Scan for the cell matching the given text and deliver its [x, y] coordinate at center. 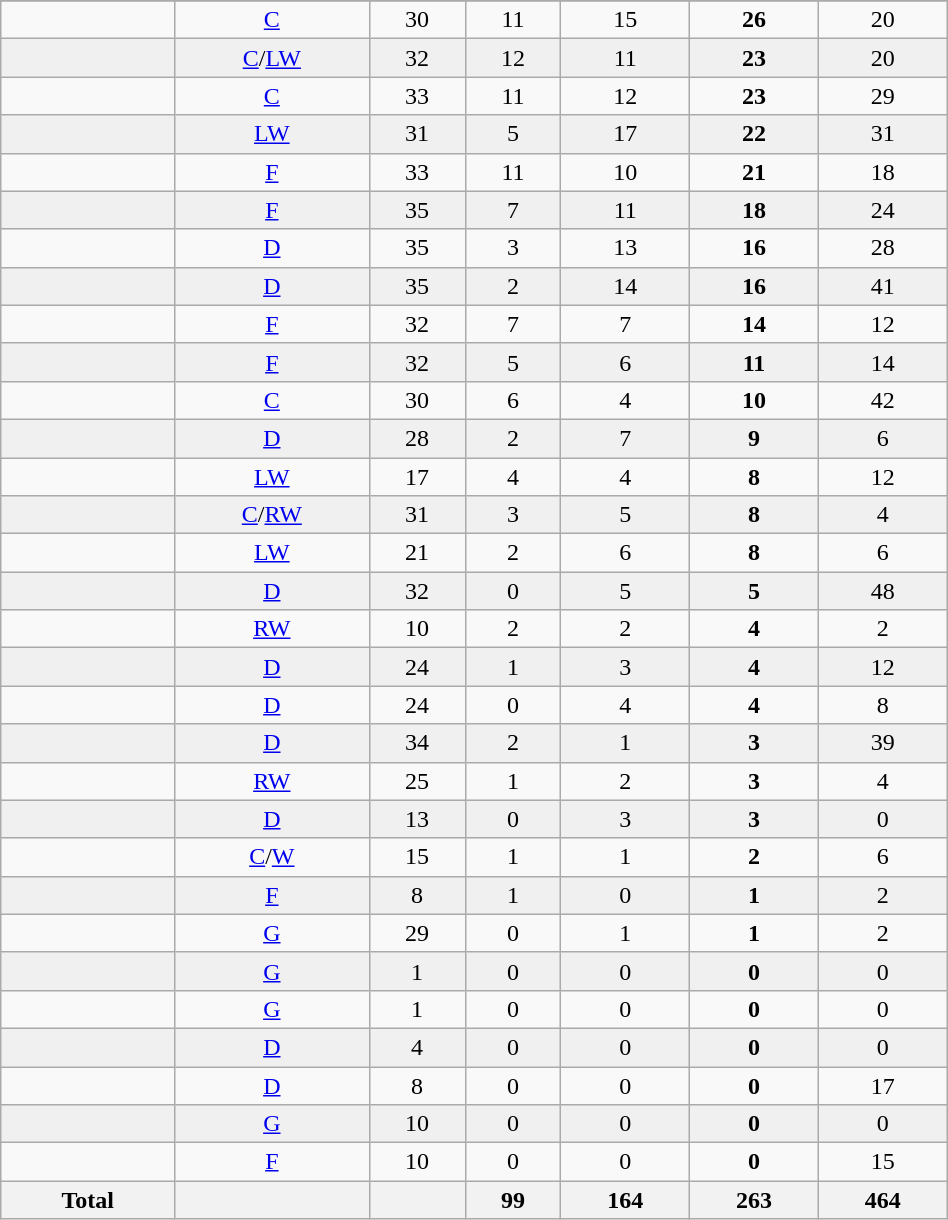
26 [754, 20]
9 [754, 438]
39 [882, 743]
42 [882, 400]
164 [626, 1200]
25 [417, 781]
34 [417, 743]
C/LW [272, 58]
41 [882, 286]
464 [882, 1200]
Total [88, 1200]
99 [513, 1200]
C/RW [272, 515]
22 [754, 134]
48 [882, 591]
C/W [272, 857]
263 [754, 1200]
